For the text-containing cell, return its midpoint in [X, Y] coordinate format. 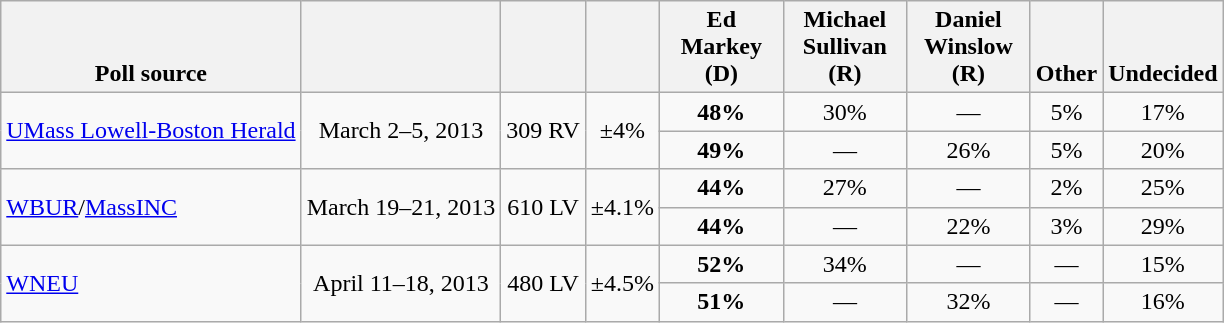
52% [722, 264]
610 LV [543, 207]
26% [969, 150]
Undecided [1163, 47]
49% [722, 150]
17% [1163, 112]
March 19–21, 2013 [401, 207]
309 RV [543, 131]
15% [1163, 264]
March 2–5, 2013 [401, 131]
Other [1066, 47]
UMass Lowell-Boston Herald [151, 131]
April 11–18, 2013 [401, 283]
27% [845, 188]
WNEU [151, 283]
EdMarkey (D) [722, 47]
16% [1163, 302]
30% [845, 112]
48% [722, 112]
3% [1066, 226]
±4% [622, 131]
2% [1066, 188]
25% [1163, 188]
DanielWinslow (R) [969, 47]
±4.1% [622, 207]
MichaelSullivan (R) [845, 47]
51% [722, 302]
32% [969, 302]
±4.5% [622, 283]
20% [1163, 150]
480 LV [543, 283]
Poll source [151, 47]
34% [845, 264]
WBUR/MassINC [151, 207]
29% [1163, 226]
22% [969, 226]
